For the text-containing cell, return its midpoint in [X, Y] coordinate format. 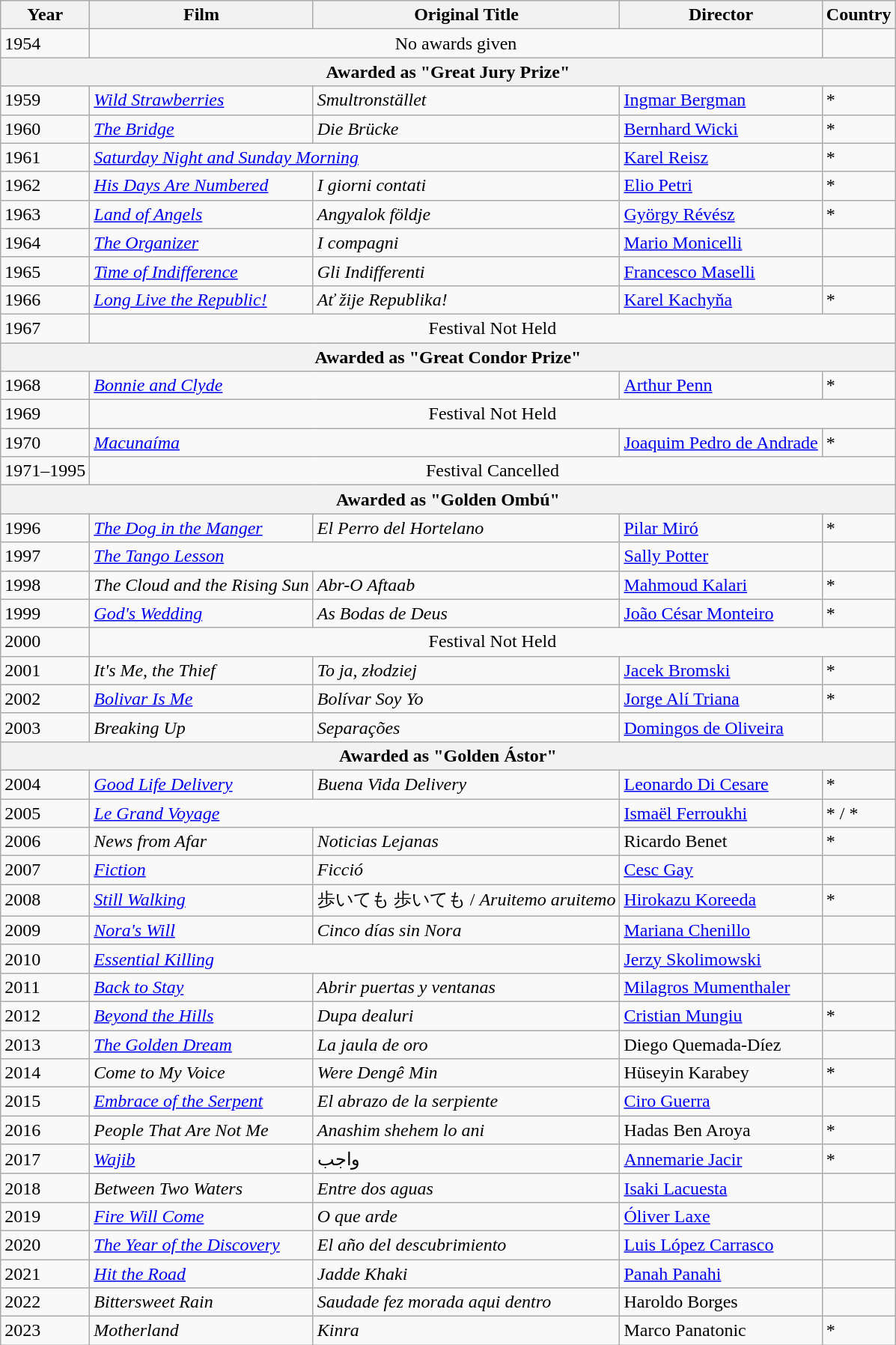
Wajib [201, 1159]
Ingmar Bergman [721, 100]
Ficció [466, 870]
To ja, złodziej [466, 670]
I compagni [466, 243]
Noticias Lejanas [466, 842]
2015 [45, 1102]
György Révész [721, 214]
Mario Monicelli [721, 243]
Macunaíma [355, 443]
1996 [45, 528]
1954 [45, 43]
Director [721, 15]
Óliver Laxe [721, 1216]
Karel Kachyňa [721, 300]
Long Live the Republic! [201, 300]
Separações [466, 727]
2000 [45, 642]
Ismaël Ferroukhi [721, 813]
* / * [859, 813]
Essential Killing [355, 959]
No awards given [456, 43]
Jerzy Skolimowski [721, 959]
His Days Are Numbered [201, 186]
1966 [45, 300]
2023 [45, 1331]
2008 [45, 900]
João César Monteiro [721, 613]
Saturday Night and Sunday Morning [355, 157]
1971–1995 [45, 471]
Anashim shehem lo ani [466, 1130]
Marco Panatonic [721, 1331]
Mahmoud Kalari [721, 585]
2006 [45, 842]
2021 [45, 1274]
Diego Quemada-Díez [721, 1045]
1963 [45, 214]
2018 [45, 1188]
Die Brücke [466, 129]
1965 [45, 271]
2014 [45, 1073]
2005 [45, 813]
Pilar Miró [721, 528]
Karel Reisz [721, 157]
Bolívar Soy Yo [466, 699]
Abr-O Aftaab [466, 585]
The Cloud and the Rising Sun [201, 585]
Good Life Delivery [201, 784]
Wild Strawberries [201, 100]
1967 [45, 328]
Hit the Road [201, 1274]
2004 [45, 784]
It's Me, the Thief [201, 670]
Awarded as "Golden Ástor" [448, 756]
The Organizer [201, 243]
The Golden Dream [201, 1045]
Leonardo Di Cesare [721, 784]
The Dog in the Manger [201, 528]
Were Dengê Min [466, 1073]
Elio Petri [721, 186]
Original Title [466, 15]
Annemarie Jacir [721, 1159]
Ciro Guerra [721, 1102]
1960 [45, 129]
I giorni contati [466, 186]
Hirokazu Koreeda [721, 900]
Bonnie and Clyde [355, 386]
2011 [45, 987]
As Bodas de Deus [466, 613]
Bittersweet Rain [201, 1302]
Arthur Penn [721, 386]
People That Are Not Me [201, 1130]
Angyalok földje [466, 214]
Gli Indifferenti [466, 271]
Film [201, 15]
1961 [45, 157]
2020 [45, 1245]
Bolivar Is Me [201, 699]
Awarded as "Golden Ombú" [448, 500]
2019 [45, 1216]
God's Wedding [201, 613]
2001 [45, 670]
Beyond the Hills [201, 1015]
Joaquim Pedro de Andrade [721, 443]
El año del descubrimiento [466, 1245]
Fiction [201, 870]
Panah Panahi [721, 1274]
Jacek Bromski [721, 670]
Hadas Ben Aroya [721, 1130]
Ricardo Benet [721, 842]
2016 [45, 1130]
Buena Vida Delivery [466, 784]
Smultronstället [466, 100]
Between Two Waters [201, 1188]
The Tango Lesson [355, 556]
Hüseyin Karabey [721, 1073]
Le Grand Voyage [355, 813]
2012 [45, 1015]
2022 [45, 1302]
2003 [45, 727]
El abrazo de la serpiente [466, 1102]
Embrace of the Serpent [201, 1102]
Milagros Mumenthaler [721, 987]
Cinco días sin Nora [466, 930]
Come to My Voice [201, 1073]
1997 [45, 556]
Entre dos aguas [466, 1188]
The Bridge [201, 129]
Nora's Will [201, 930]
1962 [45, 186]
The Year of the Discovery [201, 1245]
歩いても 歩いても / Aruitemo aruitemo [466, 900]
Country [859, 15]
2007 [45, 870]
Kinra [466, 1331]
Isaki Lacuesta [721, 1188]
Jadde Khaki [466, 1274]
1999 [45, 613]
O que arde [466, 1216]
Domingos de Oliveira [721, 727]
Cesc Gay [721, 870]
Dupa dealuri [466, 1015]
News from Afar [201, 842]
2002 [45, 699]
Land of Angels [201, 214]
1964 [45, 243]
1968 [45, 386]
Still Walking [201, 900]
2010 [45, 959]
Luis López Carrasco [721, 1245]
Year [45, 15]
2017 [45, 1159]
Saudade fez morada aqui dentro [466, 1302]
Francesco Maselli [721, 271]
Awarded as "Great Condor Prize" [448, 357]
Awarded as "Great Jury Prize" [448, 72]
Fire Will Come [201, 1216]
1969 [45, 414]
Abrir puertas y ventanas [466, 987]
1998 [45, 585]
2009 [45, 930]
Cristian Mungiu [721, 1015]
Festival Cancelled [493, 471]
Back to Stay [201, 987]
واجب [466, 1159]
Bernhard Wicki [721, 129]
Time of Indifference [201, 271]
Mariana Chenillo [721, 930]
Breaking Up [201, 727]
1970 [45, 443]
1959 [45, 100]
Haroldo Borges [721, 1302]
El Perro del Hortelano [466, 528]
Motherland [201, 1331]
Jorge Alí Triana [721, 699]
La jaula de oro [466, 1045]
Sally Potter [721, 556]
Ať žije Republika! [466, 300]
2013 [45, 1045]
